Detect which cell encompasses the target text, then output its (x, y) center coordinate. 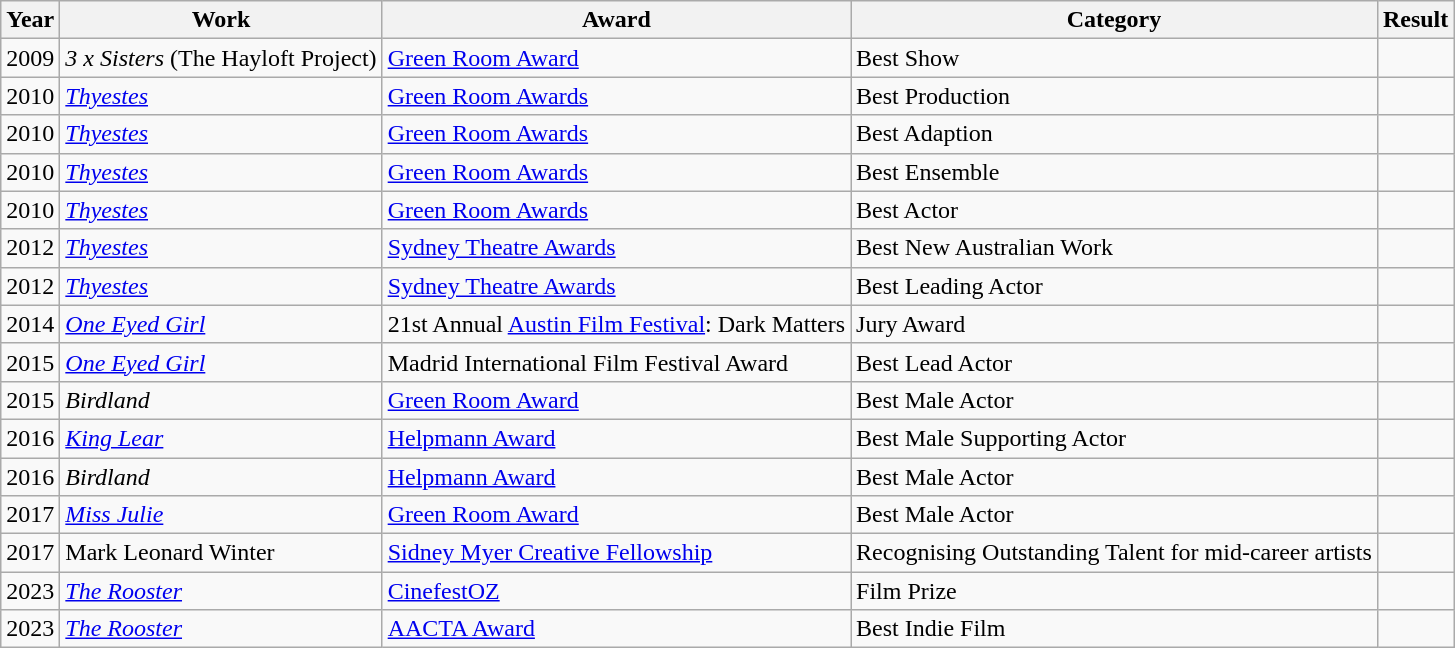
Award (616, 20)
21st Annual Austin Film Festival: Dark Matters (616, 324)
Sidney Myer Creative Fellowship (616, 553)
Best Indie Film (1114, 629)
Madrid International Film Festival Award (616, 362)
Result (1415, 20)
Recognising Outstanding Talent for mid-career artists (1114, 553)
Best Actor (1114, 210)
Best Ensemble (1114, 172)
Mark Leonard Winter (221, 553)
2014 (30, 324)
Best Production (1114, 96)
CinefestOZ (616, 591)
Best Adaption (1114, 134)
Jury Award (1114, 324)
Category (1114, 20)
AACTA Award (616, 629)
Best Lead Actor (1114, 362)
Miss Julie (221, 515)
King Lear (221, 438)
3 x Sisters (The Hayloft Project) (221, 58)
Best Male Supporting Actor (1114, 438)
Best Show (1114, 58)
Best Leading Actor (1114, 286)
2009 (30, 58)
Film Prize (1114, 591)
Best New Australian Work (1114, 248)
Year (30, 20)
Work (221, 20)
